Extract the (X, Y) coordinate from the center of the cell holding the provided text.  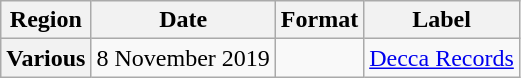
Region (46, 20)
Label (442, 20)
Various (46, 58)
Date (183, 20)
Decca Records (442, 58)
8 November 2019 (183, 58)
Format (319, 20)
